Scan for the cell matching the given text and deliver its [X, Y] coordinate at center. 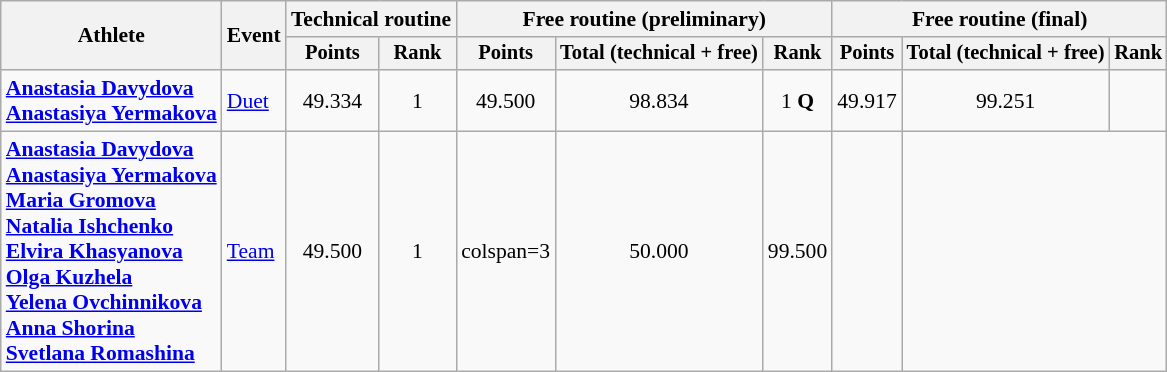
49.917 [866, 100]
Team [254, 252]
49.334 [332, 100]
99.500 [798, 252]
Athlete [112, 36]
Free routine (preliminary) [644, 19]
Anastasia DavydovaAnastasiya Yermakova [112, 100]
1 Q [798, 100]
99.251 [1006, 100]
Duet [254, 100]
Technical routine [371, 19]
Anastasia DavydovaAnastasiya YermakovaMaria GromovaNatalia IshchenkoElvira KhasyanovaOlga KuzhelaYelena OvchinnikovaAnna ShorinaSvetlana Romashina [112, 252]
colspan=3 [506, 252]
Event [254, 36]
50.000 [659, 252]
98.834 [659, 100]
Free routine (final) [1000, 19]
